Return (x, y) of the center of cell containing provided text 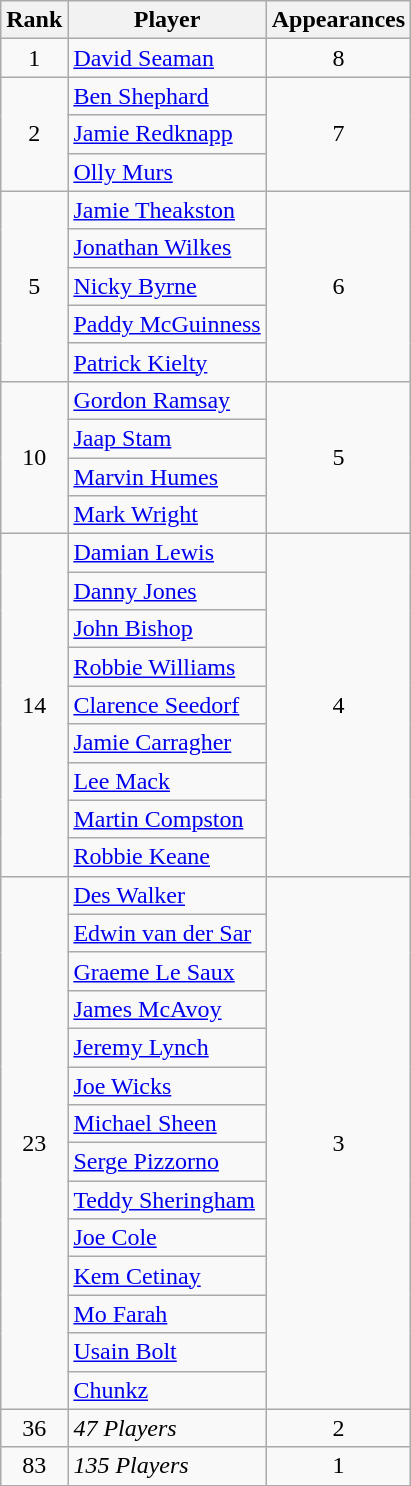
Clarence Seedorf (167, 705)
Paddy McGuinness (167, 324)
Jamie Redknapp (167, 134)
7 (338, 134)
Graeme Le Saux (167, 971)
Player (167, 20)
Patrick Kielty (167, 362)
Kem Cetinay (167, 1276)
6 (338, 286)
8 (338, 58)
Teddy Sheringham (167, 1200)
Danny Jones (167, 591)
Robbie Williams (167, 667)
Olly Murs (167, 172)
Mo Farah (167, 1314)
Marvin Humes (167, 477)
Rank (34, 20)
Edwin van der Sar (167, 933)
Usain Bolt (167, 1352)
Jonathan Wilkes (167, 248)
3 (338, 1142)
Jeremy Lynch (167, 1047)
Serge Pizzorno (167, 1162)
47 Players (167, 1428)
Robbie Keane (167, 857)
Des Walker (167, 895)
Damian Lewis (167, 553)
James McAvoy (167, 1009)
Joe Cole (167, 1238)
Gordon Ramsay (167, 400)
135 Players (167, 1466)
Ben Shephard (167, 96)
Jaap Stam (167, 438)
Martin Compston (167, 819)
Lee Mack (167, 781)
Michael Sheen (167, 1124)
Jamie Carragher (167, 743)
Joe Wicks (167, 1085)
David Seaman (167, 58)
23 (34, 1142)
10 (34, 457)
Chunkz (167, 1390)
Appearances (338, 20)
Jamie Theakston (167, 210)
36 (34, 1428)
John Bishop (167, 629)
14 (34, 706)
Mark Wright (167, 515)
4 (338, 706)
83 (34, 1466)
Nicky Byrne (167, 286)
